Search for the cell housing the specified text and yield its (x, y) center coordinate. 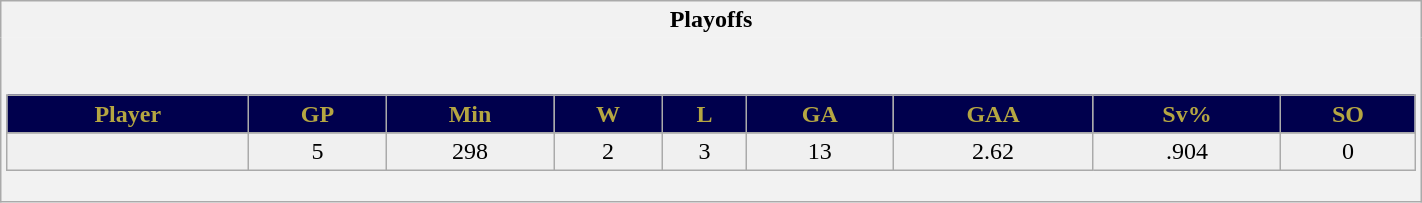
GAA (993, 114)
2 (608, 152)
GA (820, 114)
Sv% (1187, 114)
SO (1348, 114)
Player (128, 114)
W (608, 114)
0 (1348, 152)
2.62 (993, 152)
13 (820, 152)
Playoffs (711, 20)
GP (318, 114)
Min (470, 114)
Player GP Min W L GA GAA Sv% SO 5 298 2 3 13 2.62 .904 0 (711, 120)
L (705, 114)
.904 (1187, 152)
3 (705, 152)
298 (470, 152)
5 (318, 152)
